Pinpoint the cell where the given text exists, returning its [X, Y] midpoint coordinate. 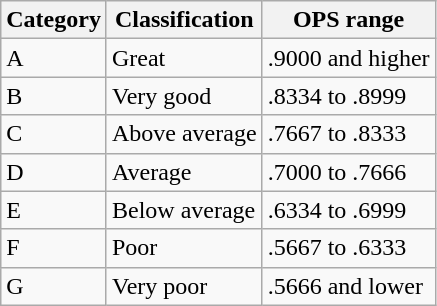
Very poor [184, 286]
Average [184, 172]
G [54, 286]
.6334 to .6999 [348, 210]
B [54, 96]
Very good [184, 96]
E [54, 210]
A [54, 58]
Poor [184, 248]
.7667 to .8333 [348, 134]
.5667 to .6333 [348, 248]
.8334 to .8999 [348, 96]
Category [54, 20]
D [54, 172]
Below average [184, 210]
C [54, 134]
Great [184, 58]
.9000 and higher [348, 58]
Classification [184, 20]
OPS range [348, 20]
.7000 to .7666 [348, 172]
Above average [184, 134]
F [54, 248]
.5666 and lower [348, 286]
